Search for the cell housing the specified text and yield its [X, Y] center coordinate. 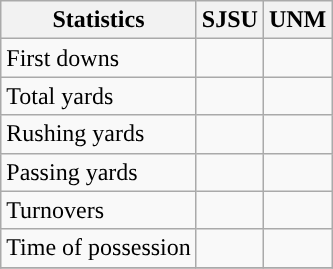
Time of possession [99, 248]
SJSU [230, 20]
UNM [297, 20]
First downs [99, 58]
Passing yards [99, 172]
Statistics [99, 20]
Turnovers [99, 210]
Total yards [99, 96]
Rushing yards [99, 134]
